Extract the (x, y) coordinate from the center of the cell holding the provided text.  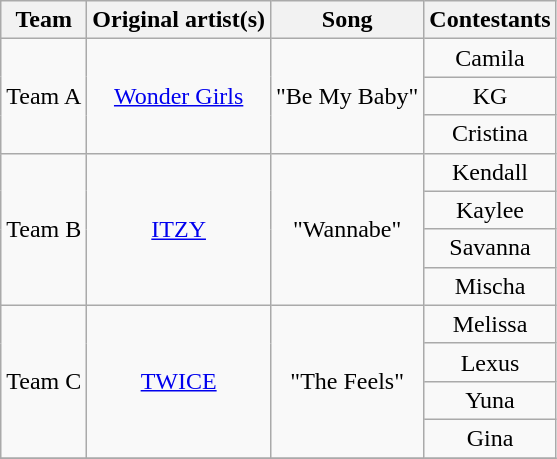
Kendall (490, 172)
Team A (44, 96)
Camila (490, 58)
Melissa (490, 324)
Team (44, 20)
"The Feels" (346, 381)
TWICE (179, 381)
Cristina (490, 134)
Team C (44, 381)
Team B (44, 229)
Gina (490, 438)
Song (346, 20)
"Be My Baby" (346, 96)
Lexus (490, 362)
Contestants (490, 20)
Original artist(s) (179, 20)
"Wannabe" (346, 229)
Mischa (490, 286)
Wonder Girls (179, 96)
Savanna (490, 248)
Kaylee (490, 210)
Yuna (490, 400)
KG (490, 96)
ITZY (179, 229)
